Return [x, y] of the center of cell containing provided text 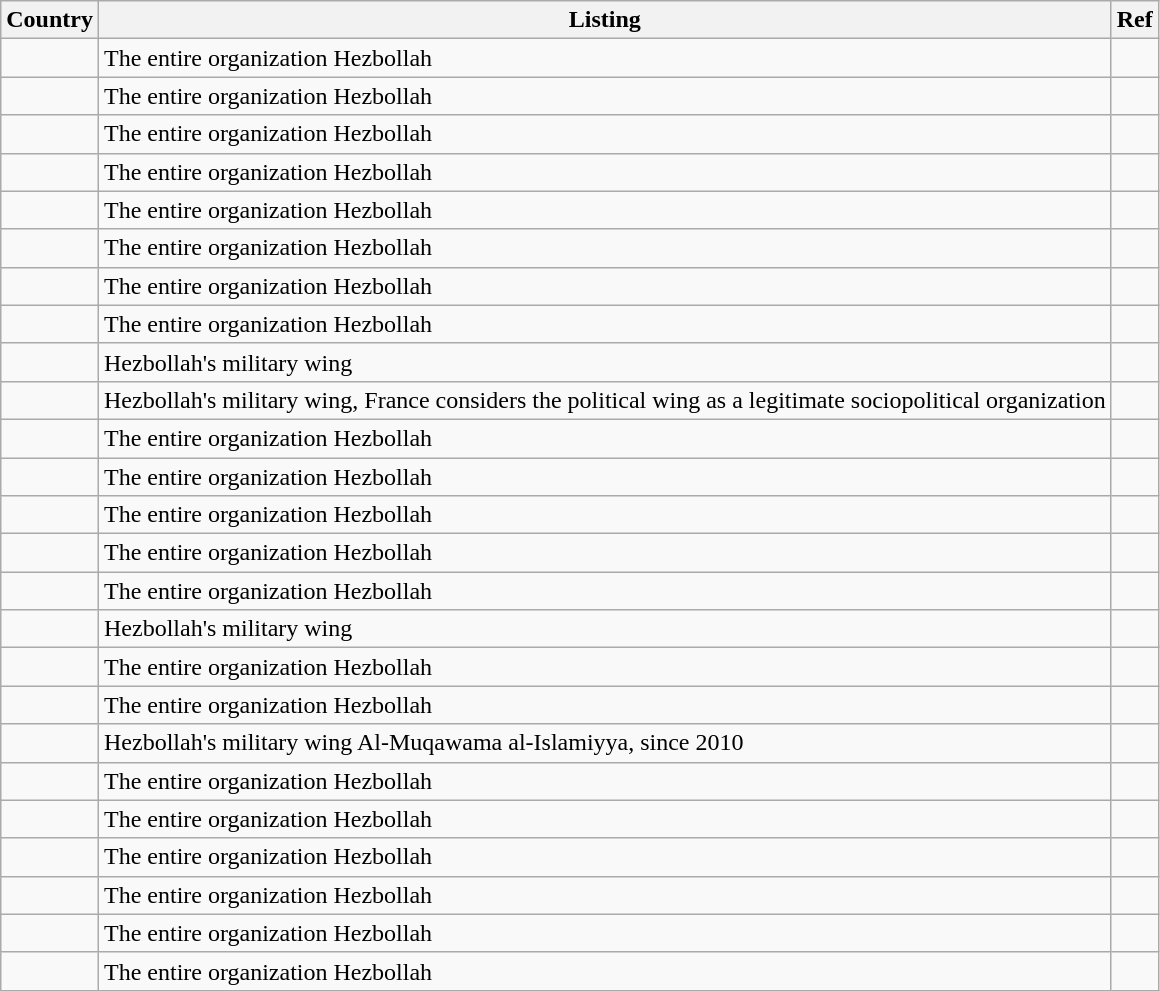
Hezbollah's military wing, France considers the political wing as a legitimate sociopolitical organization [604, 400]
Listing [604, 20]
Hezbollah's military wing Al-Muqawama al-Islamiyya, since 2010 [604, 743]
Country [50, 20]
Ref [1134, 20]
